Detect which cell encompasses the target text, then output its [x, y] center coordinate. 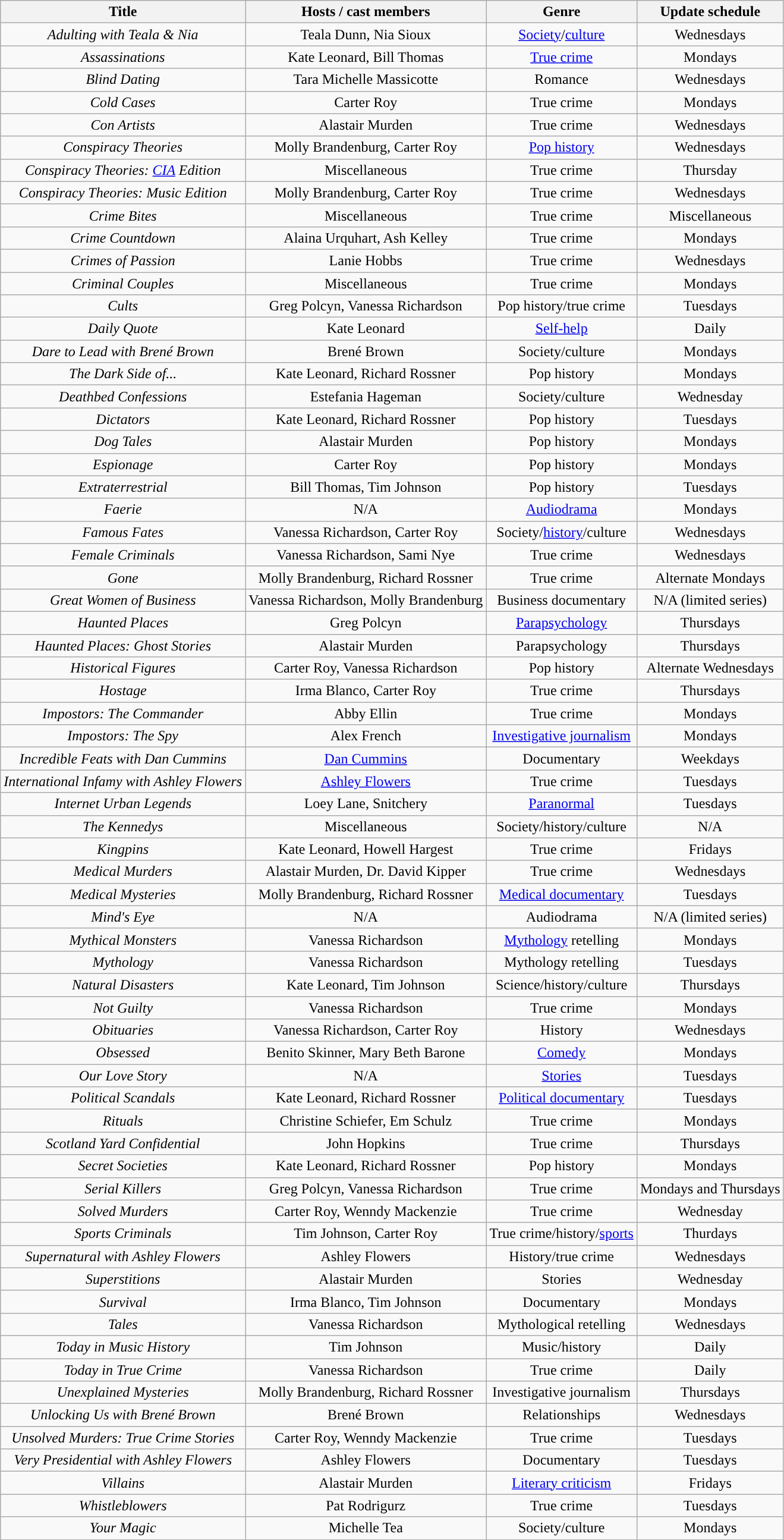
Irma Blanco, Tim Johnson [366, 1302]
Mondays and Thursdays [710, 1189]
Kate Leonard, Howell Hargest [366, 849]
Political Scandals [123, 1098]
Estefania Hageman [366, 397]
Alex French [366, 736]
Impostors: The Spy [123, 736]
Today in True Crime [123, 1369]
Mind's Eye [123, 917]
Medical Murders [123, 872]
Crime Bites [123, 215]
Cold Cases [123, 102]
Scotland Yard Confidential [123, 1143]
Teala Dunn, Nia Sioux [366, 34]
Deathbed Confessions [123, 397]
Irma Blanco, Carter Roy [366, 691]
Haunted Places: Ghost Stories [123, 645]
Crimes of Passion [123, 260]
Vanessa Richardson, Sami Nye [366, 555]
Alaina Urquhart, Ash Kelley [366, 238]
Obsessed [123, 1053]
Historical Figures [123, 668]
Science/history/culture [562, 985]
True crime/history/sports [562, 1234]
Political documentary [562, 1098]
Hosts / cast members [366, 12]
Carter Roy, Vanessa Richardson [366, 668]
Haunted Places [123, 623]
Christine Schiefer, Em Schulz [366, 1121]
Alternate Mondays [710, 577]
Title [123, 12]
Villains [123, 1483]
Unsolved Murders: True Crime Stories [123, 1438]
Gone [123, 577]
Dictators [123, 419]
Supernatural with Ashley Flowers [123, 1256]
Literary criticism [562, 1483]
Natural Disasters [123, 985]
History [562, 1030]
Vanessa Richardson, Molly Brandenburg [366, 600]
Mythical Monsters [123, 939]
Faerie [123, 510]
Internet Urban Legends [123, 804]
Conspiracy Theories: Music Edition [123, 193]
Extraterrestrial [123, 487]
Conspiracy Theories [123, 147]
Survival [123, 1302]
Daily Quote [123, 329]
Paranormal [562, 804]
Dog Tales [123, 442]
Mythological retelling [562, 1324]
History/true crime [562, 1256]
Our Love Story [123, 1076]
Kate Leonard, Bill Thomas [366, 57]
Business documentary [562, 600]
Kingpins [123, 849]
The Dark Side of... [123, 374]
Bill Thomas, Tim Johnson [366, 487]
Thurdays [710, 1234]
Espionage [123, 464]
Unexplained Mysteries [123, 1393]
John Hopkins [366, 1143]
Mythology [123, 962]
Whistleblowers [123, 1506]
Medical documentary [562, 894]
Serial Killers [123, 1189]
Famous Fates [123, 532]
Criminal Couples [123, 284]
Your Magic [123, 1528]
Today in Music History [123, 1347]
Relationships [562, 1415]
Medical Mysteries [123, 894]
Incredible Feats with Dan Cummins [123, 759]
Thursday [710, 170]
Great Women of Business [123, 600]
Tales [123, 1324]
Pop history/true crime [562, 306]
Loey Lane, Snitchery [366, 804]
Alternate Wednesdays [710, 668]
Tara Michelle Massicotte [366, 80]
Greg Polcyn [366, 623]
Weekdays [710, 759]
Unlocking Us with Brené Brown [123, 1415]
Hostage [123, 691]
Blind Dating [123, 80]
Adulting with Teala & Nia [123, 34]
Dare to Lead with Brené Brown [123, 351]
Michelle Tea [366, 1528]
Benito Skinner, Mary Beth Barone [366, 1053]
Secret Societies [123, 1166]
Tim Johnson [366, 1347]
Assassinations [123, 57]
Obituaries [123, 1030]
International Infamy with Ashley Flowers [123, 781]
Comedy [562, 1053]
Cults [123, 306]
Female Criminals [123, 555]
Conspiracy Theories: CIA Edition [123, 170]
Very Presidential with Ashley Flowers [123, 1460]
Pat Rodrigurz [366, 1506]
Sports Criminals [123, 1234]
Crime Countdown [123, 238]
Tim Johnson, Carter Roy [366, 1234]
Self-help [562, 329]
The Kennedys [123, 826]
Abby Ellin [366, 714]
Superstitions [123, 1279]
Genre [562, 12]
Impostors: The Commander [123, 714]
Solved Murders [123, 1211]
Dan Cummins [366, 759]
Lanie Hobbs [366, 260]
Kate Leonard, Tim Johnson [366, 985]
Alastair Murden, Dr. David Kipper [366, 872]
Kate Leonard [366, 329]
Romance [562, 80]
Update schedule [710, 12]
Not Guilty [123, 1008]
Con Artists [123, 125]
Music/history [562, 1347]
Rituals [123, 1121]
